Provide the [X, Y] coordinate of the cell's center where the given text is located.  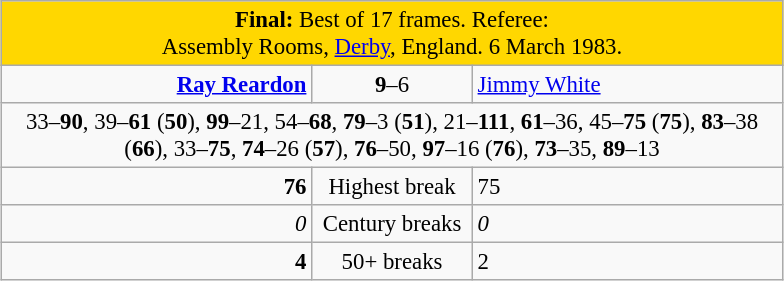
Ray Reardon [156, 85]
75 [628, 187]
Final: Best of 17 frames. Referee: Assembly Rooms, Derby, England. 6 March 1983. [392, 34]
Jimmy White [628, 85]
9–6 [392, 85]
4 [156, 262]
76 [156, 187]
50+ breaks [392, 262]
Highest break [392, 187]
Century breaks [392, 224]
2 [628, 262]
33–90, 39–61 (50), 99–21, 54–68, 79–3 (51), 21–111, 61–36, 45–75 (75), 83–38 (66), 33–75, 74–26 (57), 76–50, 97–16 (76), 73–35, 89–13 [392, 136]
